Identify which cell holds the provided text, then report its [X, Y] central coordinate. 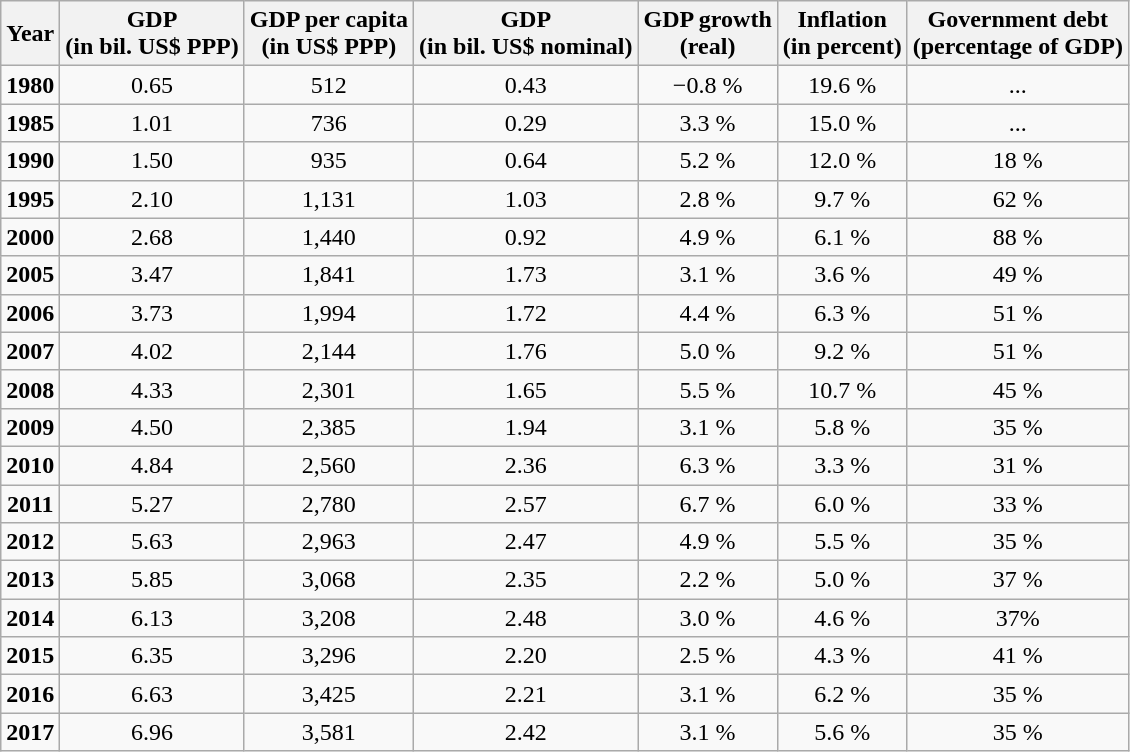
5.85 [152, 580]
6.96 [152, 732]
935 [328, 161]
2013 [30, 580]
0.29 [526, 123]
736 [328, 123]
2.35 [526, 580]
4.4 % [708, 313]
Year [30, 34]
6.7 % [708, 503]
1990 [30, 161]
2.5 % [708, 656]
41 % [1018, 656]
5.6 % [842, 732]
1.73 [526, 275]
5.27 [152, 503]
GDP(in bil. US$ nominal) [526, 34]
2015 [30, 656]
1.65 [526, 389]
2,963 [328, 542]
2,560 [328, 465]
2016 [30, 694]
49 % [1018, 275]
2005 [30, 275]
6.0 % [842, 503]
31 % [1018, 465]
2.21 [526, 694]
2.20 [526, 656]
2,780 [328, 503]
5.8 % [842, 427]
5.2 % [708, 161]
15.0 % [842, 123]
3.47 [152, 275]
5.63 [152, 542]
1.72 [526, 313]
4.02 [152, 351]
4.33 [152, 389]
6.1 % [842, 237]
Government debt(percentage of GDP) [1018, 34]
88 % [1018, 237]
2.68 [152, 237]
3,581 [328, 732]
2.42 [526, 732]
45 % [1018, 389]
2,385 [328, 427]
2009 [30, 427]
3.73 [152, 313]
2017 [30, 732]
2000 [30, 237]
2012 [30, 542]
−0.8 % [708, 85]
9.7 % [842, 199]
1,994 [328, 313]
4.84 [152, 465]
2011 [30, 503]
4.6 % [842, 618]
1,440 [328, 237]
37% [1018, 618]
2.57 [526, 503]
2.36 [526, 465]
2007 [30, 351]
6.13 [152, 618]
19.6 % [842, 85]
2,301 [328, 389]
512 [328, 85]
6.63 [152, 694]
3,068 [328, 580]
1.50 [152, 161]
10.7 % [842, 389]
2.47 [526, 542]
9.2 % [842, 351]
2.2 % [708, 580]
1,841 [328, 275]
3.6 % [842, 275]
2010 [30, 465]
0.64 [526, 161]
1.01 [152, 123]
2.48 [526, 618]
0.43 [526, 85]
0.92 [526, 237]
37 % [1018, 580]
1.94 [526, 427]
3,425 [328, 694]
Inflation(in percent) [842, 34]
4.3 % [842, 656]
33 % [1018, 503]
2008 [30, 389]
GDP growth(real) [708, 34]
GDP(in bil. US$ PPP) [152, 34]
2006 [30, 313]
6.2 % [842, 694]
3,208 [328, 618]
0.65 [152, 85]
1,131 [328, 199]
1.76 [526, 351]
1995 [30, 199]
18 % [1018, 161]
2,144 [328, 351]
2.10 [152, 199]
62 % [1018, 199]
1980 [30, 85]
2.8 % [708, 199]
12.0 % [842, 161]
3.0 % [708, 618]
2014 [30, 618]
4.50 [152, 427]
1.03 [526, 199]
GDP per capita(in US$ PPP) [328, 34]
3,296 [328, 656]
1985 [30, 123]
6.35 [152, 656]
